Scan for the cell matching the given text and deliver its (X, Y) coordinate at center. 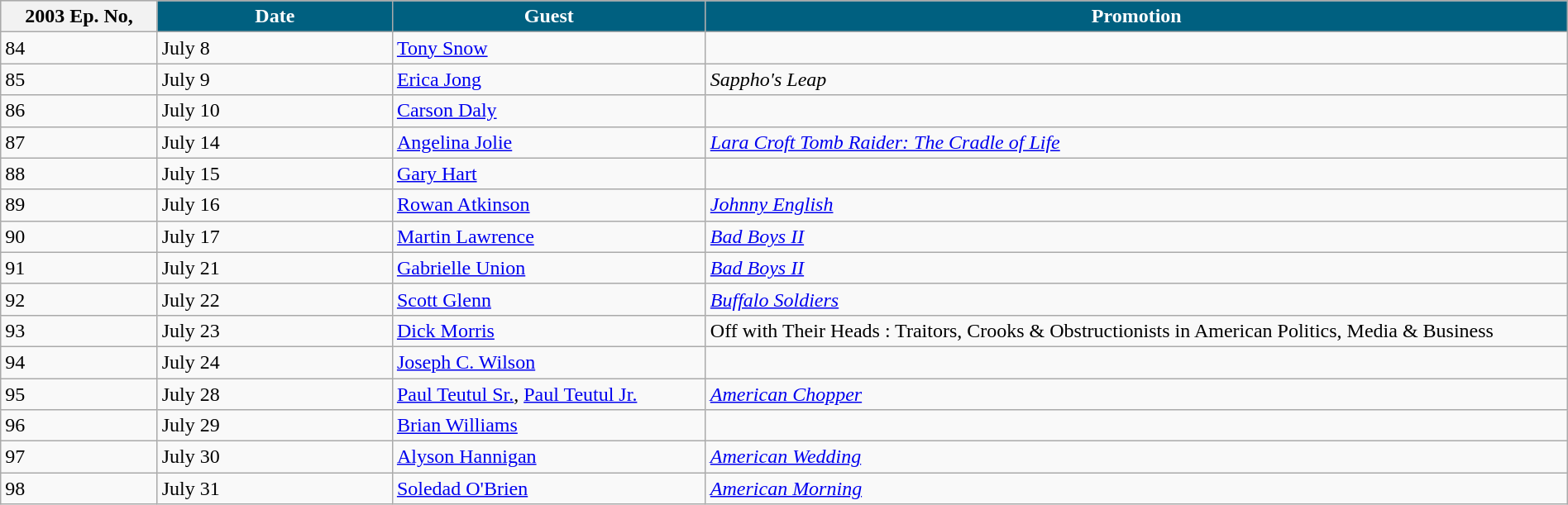
94 (79, 362)
86 (79, 111)
Gabrielle Union (549, 268)
American Chopper (1136, 394)
Tony Snow (549, 48)
Joseph C. Wilson (549, 362)
Dick Morris (549, 331)
July 14 (275, 142)
American Wedding (1136, 457)
88 (79, 174)
Erica Jong (549, 79)
Martin Lawrence (549, 236)
Buffalo Soldiers (1136, 299)
July 8 (275, 48)
July 24 (275, 362)
96 (79, 426)
July 29 (275, 426)
Off with Their Heads : Traitors, Crooks & Obstructionists in American Politics, Media & Business (1136, 331)
Date (275, 17)
Scott Glenn (549, 299)
Angelina Jolie (549, 142)
Rowan Atkinson (549, 205)
Guest (549, 17)
95 (79, 394)
85 (79, 79)
July 28 (275, 394)
July 15 (275, 174)
Promotion (1136, 17)
July 31 (275, 488)
97 (79, 457)
Gary Hart (549, 174)
91 (79, 268)
July 9 (275, 79)
Paul Teutul Sr., Paul Teutul Jr. (549, 394)
July 16 (275, 205)
92 (79, 299)
Johnny English (1136, 205)
July 21 (275, 268)
90 (79, 236)
July 22 (275, 299)
American Morning (1136, 488)
Soledad O'Brien (549, 488)
98 (79, 488)
84 (79, 48)
July 17 (275, 236)
Sappho's Leap (1136, 79)
Brian Williams (549, 426)
July 30 (275, 457)
July 23 (275, 331)
Alyson Hannigan (549, 457)
Lara Croft Tomb Raider: The Cradle of Life (1136, 142)
2003 Ep. No, (79, 17)
93 (79, 331)
89 (79, 205)
July 10 (275, 111)
87 (79, 142)
Carson Daly (549, 111)
